Return the [X, Y] coordinate for the center point of the cell that contains the specified text.  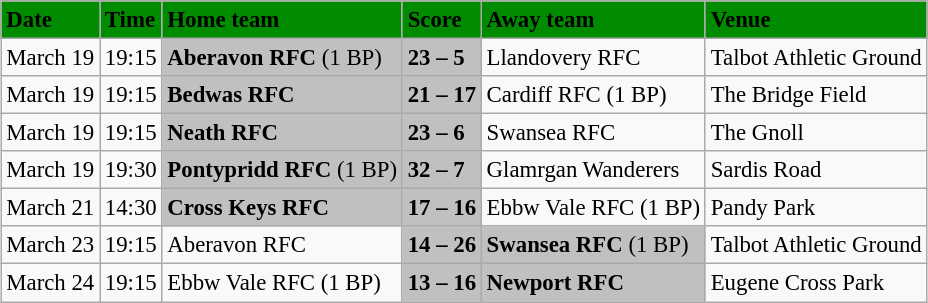
Glamrgan Wanderers [593, 170]
March 23 [50, 245]
March 24 [50, 283]
The Bridge Field [816, 95]
The Gnoll [816, 133]
Pandy Park [816, 208]
Home team [282, 20]
Cross Keys RFC [282, 208]
23 – 5 [442, 57]
Date [50, 20]
Aberavon RFC [282, 245]
Time [132, 20]
Cardiff RFC (1 BP) [593, 95]
14 – 26 [442, 245]
Llandovery RFC [593, 57]
Aberavon RFC (1 BP) [282, 57]
19:30 [132, 170]
Neath RFC [282, 133]
21 – 17 [442, 95]
Away team [593, 20]
Swansea RFC [593, 133]
13 – 16 [442, 283]
32 – 7 [442, 170]
Pontypridd RFC (1 BP) [282, 170]
Venue [816, 20]
23 – 6 [442, 133]
Score [442, 20]
Newport RFC [593, 283]
Sardis Road [816, 170]
Eugene Cross Park [816, 283]
17 – 16 [442, 208]
Swansea RFC (1 BP) [593, 245]
14:30 [132, 208]
Bedwas RFC [282, 95]
March 21 [50, 208]
